Scan for the cell matching the given text and deliver its [x, y] coordinate at center. 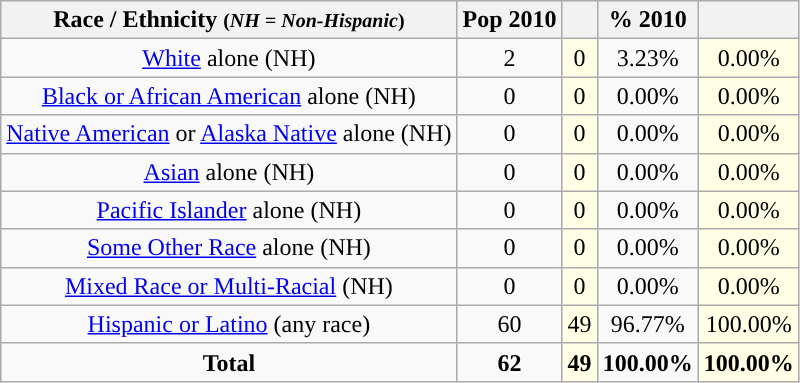
Black or African American alone (NH) [229, 96]
60 [510, 324]
Pop 2010 [510, 20]
96.77% [648, 324]
Asian alone (NH) [229, 172]
3.23% [648, 58]
62 [510, 362]
Mixed Race or Multi-Racial (NH) [229, 286]
Native American or Alaska Native alone (NH) [229, 134]
Hispanic or Latino (any race) [229, 324]
Pacific Islander alone (NH) [229, 210]
Race / Ethnicity (NH = Non-Hispanic) [229, 20]
White alone (NH) [229, 58]
Some Other Race alone (NH) [229, 248]
2 [510, 58]
% 2010 [648, 20]
Total [229, 362]
